Find where the given text appears and provide that cell's center as (x, y) coordinate. 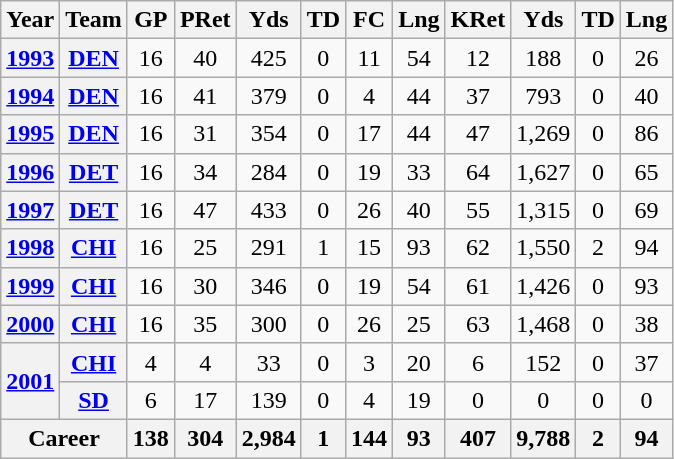
65 (646, 172)
86 (646, 134)
1997 (30, 210)
30 (205, 286)
152 (544, 362)
61 (478, 286)
20 (419, 362)
38 (646, 324)
379 (268, 96)
55 (478, 210)
1993 (30, 58)
188 (544, 58)
1996 (30, 172)
304 (205, 438)
138 (150, 438)
1,468 (544, 324)
9,788 (544, 438)
41 (205, 96)
11 (370, 58)
KRet (478, 20)
284 (268, 172)
1,269 (544, 134)
144 (370, 438)
425 (268, 58)
433 (268, 210)
1,315 (544, 210)
2000 (30, 324)
63 (478, 324)
GP (150, 20)
3 (370, 362)
300 (268, 324)
Career (64, 438)
1,550 (544, 248)
34 (205, 172)
Team (94, 20)
291 (268, 248)
1995 (30, 134)
15 (370, 248)
31 (205, 134)
69 (646, 210)
FC (370, 20)
1999 (30, 286)
139 (268, 400)
2,984 (268, 438)
64 (478, 172)
SD (94, 400)
1998 (30, 248)
407 (478, 438)
1,627 (544, 172)
793 (544, 96)
2001 (30, 381)
1994 (30, 96)
PRet (205, 20)
Year (30, 20)
1,426 (544, 286)
354 (268, 134)
346 (268, 286)
35 (205, 324)
12 (478, 58)
62 (478, 248)
